Return the [x, y] coordinate for the center point of the cell that contains the specified text.  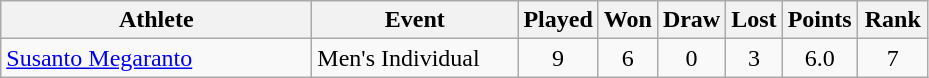
Draw [691, 20]
9 [558, 58]
Men's Individual [415, 58]
3 [754, 58]
Lost [754, 20]
Played [558, 20]
Athlete [156, 20]
0 [691, 58]
Event [415, 20]
Won [628, 20]
6 [628, 58]
7 [892, 58]
Susanto Megaranto [156, 58]
Points [820, 20]
6.0 [820, 58]
Rank [892, 20]
